For the text-containing cell, return its midpoint in (X, Y) coordinate format. 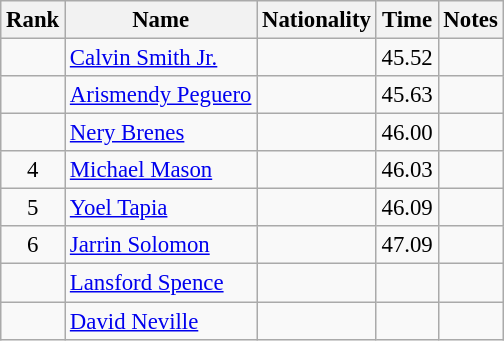
4 (33, 170)
Notes (470, 20)
5 (33, 208)
Calvin Smith Jr. (161, 58)
Jarrin Solomon (161, 245)
46.03 (407, 170)
45.52 (407, 58)
46.09 (407, 208)
Nery Brenes (161, 133)
Rank (33, 20)
45.63 (407, 95)
Time (407, 20)
Michael Mason (161, 170)
Nationality (316, 20)
46.00 (407, 133)
47.09 (407, 245)
Arismendy Peguero (161, 95)
Name (161, 20)
Yoel Tapia (161, 208)
David Neville (161, 321)
Lansford Spence (161, 283)
6 (33, 245)
